Capture the cell that displays the provided text and extract its [X, Y] central coordinate. 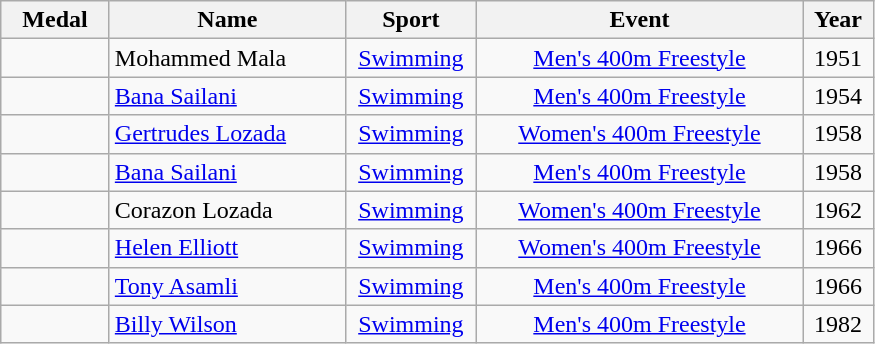
Mohammed Mala [227, 58]
1962 [838, 210]
Sport [410, 20]
Corazon Lozada [227, 210]
1951 [838, 58]
Event [639, 20]
1954 [838, 96]
Name [227, 20]
Year [838, 20]
1982 [838, 324]
Helen Elliott [227, 248]
Billy Wilson [227, 324]
Gertrudes Lozada [227, 134]
Medal [56, 20]
Tony Asamli [227, 286]
